Pinpoint the cell where the given text exists, returning its [x, y] midpoint coordinate. 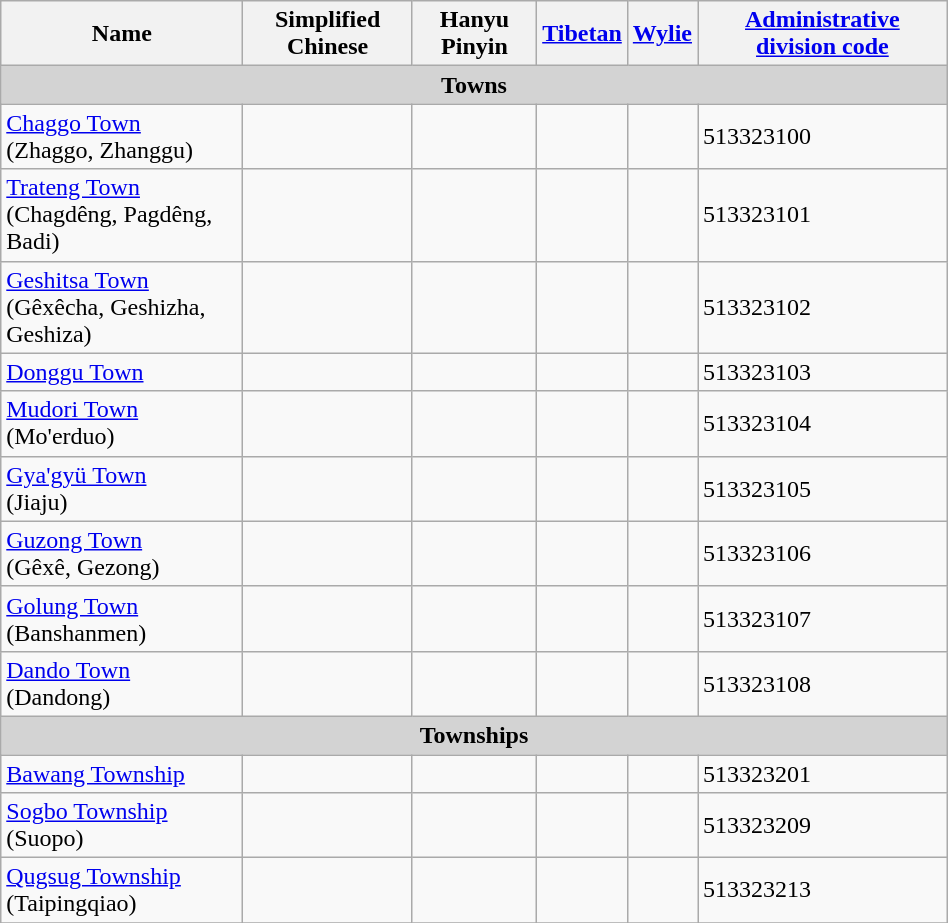
513323102 [823, 307]
513323201 [823, 773]
Simplified Chinese [328, 34]
513323104 [823, 424]
Dando Town(Dandong) [122, 684]
Mudori Town(Mo'erduo) [122, 424]
513323108 [823, 684]
Chaggo Town(Zhaggo, Zhanggu) [122, 136]
Townships [474, 735]
513323101 [823, 215]
513323100 [823, 136]
513323106 [823, 554]
513323209 [823, 826]
Guzong Town(Gêxê, Gezong) [122, 554]
Towns [474, 85]
513323105 [823, 488]
513323213 [823, 890]
Qugsug Township(Taipingqiao) [122, 890]
Geshitsa Town(Gêxêcha, Geshizha, Geshiza) [122, 307]
513323103 [823, 372]
Tibetan [582, 34]
Gya'gyü Town(Jiaju) [122, 488]
Hanyu Pinyin [474, 34]
Trateng Town(Chagdêng, Pagdêng, Badi) [122, 215]
Wylie [662, 34]
513323107 [823, 618]
Donggu Town [122, 372]
Sogbo Township(Suopo) [122, 826]
Bawang Township [122, 773]
Golung Town(Banshanmen) [122, 618]
Administrative division code [823, 34]
Name [122, 34]
